Scan for the cell matching the given text and deliver its (x, y) coordinate at center. 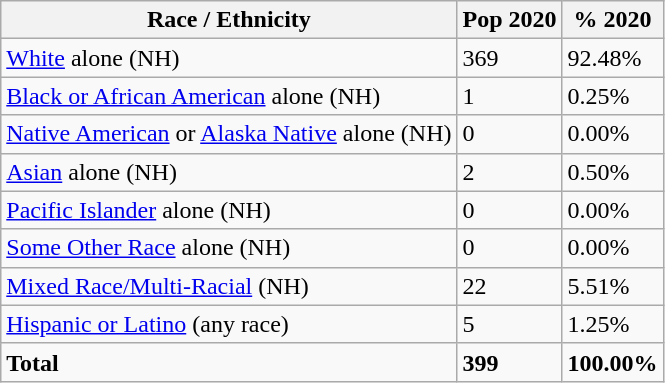
White alone (NH) (229, 58)
Asian alone (NH) (229, 172)
399 (510, 362)
Pop 2020 (510, 20)
Native American or Alaska Native alone (NH) (229, 134)
5.51% (612, 286)
2 (510, 172)
92.48% (612, 58)
% 2020 (612, 20)
100.00% (612, 362)
0.25% (612, 96)
Black or African American alone (NH) (229, 96)
1 (510, 96)
5 (510, 324)
Hispanic or Latino (any race) (229, 324)
0.50% (612, 172)
1.25% (612, 324)
369 (510, 58)
Pacific Islander alone (NH) (229, 210)
Race / Ethnicity (229, 20)
Some Other Race alone (NH) (229, 248)
Total (229, 362)
Mixed Race/Multi-Racial (NH) (229, 286)
22 (510, 286)
